Extract the [x, y] coordinate from the center of the cell holding the provided text.  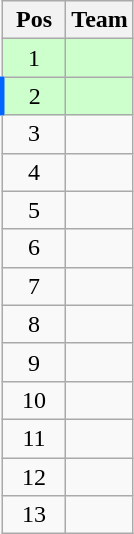
3 [34, 134]
7 [34, 286]
8 [34, 324]
10 [34, 400]
4 [34, 172]
1 [34, 58]
2 [34, 96]
12 [34, 477]
Team [100, 20]
5 [34, 210]
11 [34, 438]
Pos [34, 20]
13 [34, 515]
6 [34, 248]
9 [34, 362]
